Pinpoint the cell where the given text exists, returning its (x, y) midpoint coordinate. 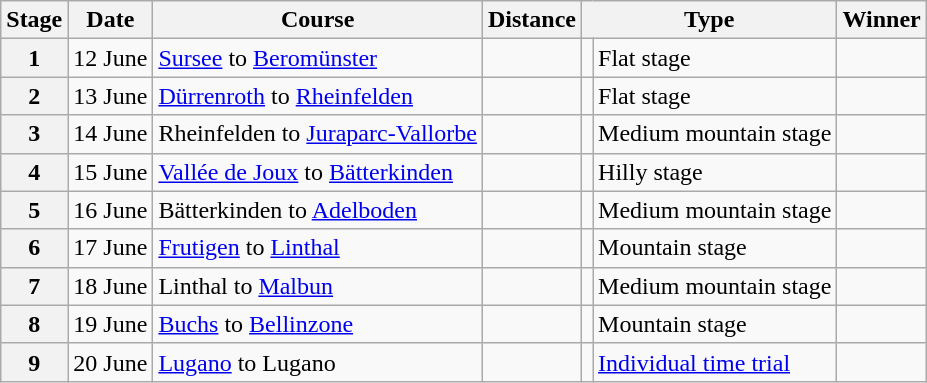
Distance (532, 20)
20 June (110, 362)
Individual time trial (715, 362)
Frutigen to Linthal (318, 248)
Hilly stage (715, 172)
17 June (110, 248)
18 June (110, 286)
3 (34, 134)
15 June (110, 172)
Date (110, 20)
Winner (882, 20)
Lugano to Lugano (318, 362)
Sursee to Beromünster (318, 58)
Bätterkinden to Adelboden (318, 210)
2 (34, 96)
Type (710, 20)
Vallée de Joux to Bätterkinden (318, 172)
Course (318, 20)
14 June (110, 134)
Buchs to Bellinzone (318, 324)
Dürrenroth to Rheinfelden (318, 96)
Linthal to Malbun (318, 286)
12 June (110, 58)
7 (34, 286)
9 (34, 362)
13 June (110, 96)
6 (34, 248)
Stage (34, 20)
5 (34, 210)
1 (34, 58)
16 June (110, 210)
8 (34, 324)
19 June (110, 324)
Rheinfelden to Juraparc-Vallorbe (318, 134)
4 (34, 172)
